Provide the (X, Y) coordinate of the cell's center where the given text is located.  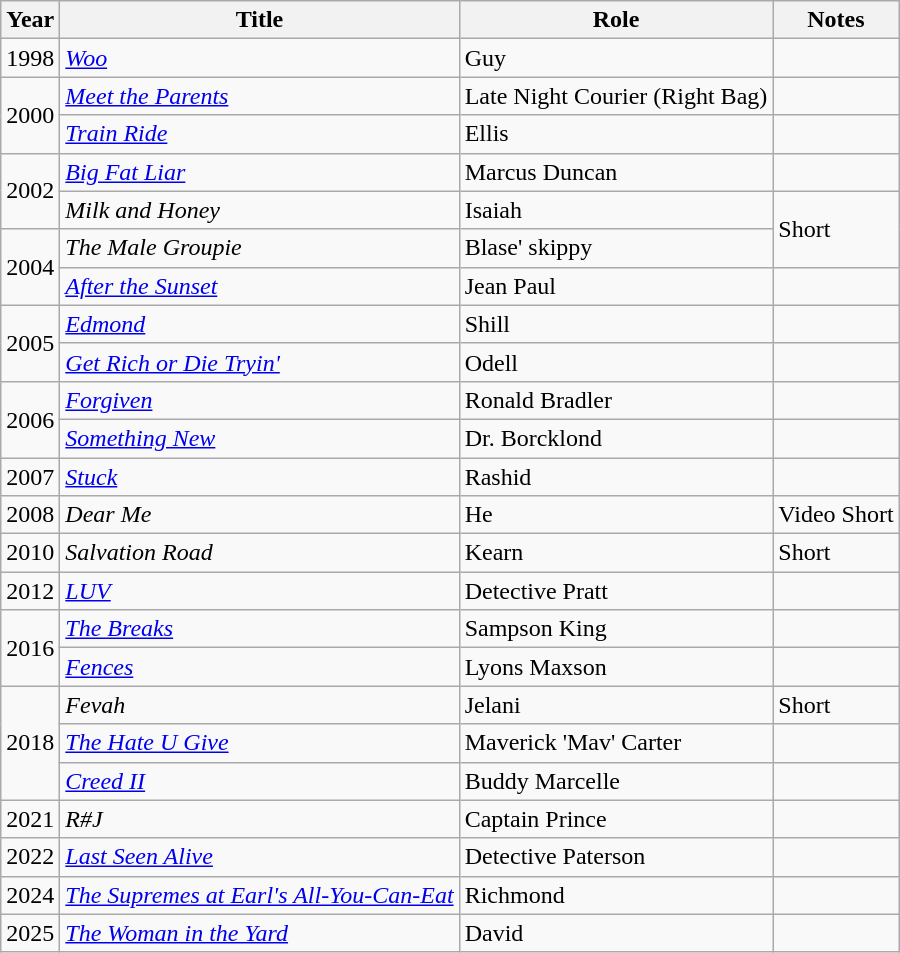
2021 (30, 819)
Isaiah (616, 210)
R#J (260, 819)
Guy (616, 58)
The Woman in the Yard (260, 933)
Fences (260, 667)
Detective Pratt (616, 591)
2018 (30, 743)
Year (30, 20)
Ellis (616, 134)
The Hate U Give (260, 743)
He (616, 515)
Jean Paul (616, 286)
Fevah (260, 705)
Meet the Parents (260, 96)
Video Short (836, 515)
Salvation Road (260, 553)
2016 (30, 648)
Odell (616, 362)
Late Night Courier (Right Bag) (616, 96)
Lyons Maxson (616, 667)
Creed II (260, 781)
Dr. Borcklond (616, 438)
LUV (260, 591)
2024 (30, 895)
Something New (260, 438)
Captain Prince (616, 819)
Milk and Honey (260, 210)
Get Rich or Die Tryin' (260, 362)
2007 (30, 477)
2000 (30, 115)
Jelani (616, 705)
Marcus Duncan (616, 172)
2008 (30, 515)
Buddy Marcelle (616, 781)
Role (616, 20)
2010 (30, 553)
Forgiven (260, 400)
The Breaks (260, 629)
Detective Paterson (616, 857)
Edmond (260, 324)
Shill (616, 324)
Last Seen Alive (260, 857)
Dear Me (260, 515)
2002 (30, 191)
2025 (30, 933)
Kearn (616, 553)
Stuck (260, 477)
Train Ride (260, 134)
2022 (30, 857)
Notes (836, 20)
Big Fat Liar (260, 172)
Maverick 'Mav' Carter (616, 743)
2006 (30, 419)
The Supremes at Earl's All-You-Can-Eat (260, 895)
2004 (30, 267)
Sampson King (616, 629)
After the Sunset (260, 286)
Blase' skippy (616, 248)
The Male Groupie (260, 248)
2012 (30, 591)
1998 (30, 58)
Title (260, 20)
Woo (260, 58)
Rashid (616, 477)
Ronald Bradler (616, 400)
Richmond (616, 895)
2005 (30, 343)
David (616, 933)
